Determine the (x, y) coordinate at the center of the cell enclosing the given text.  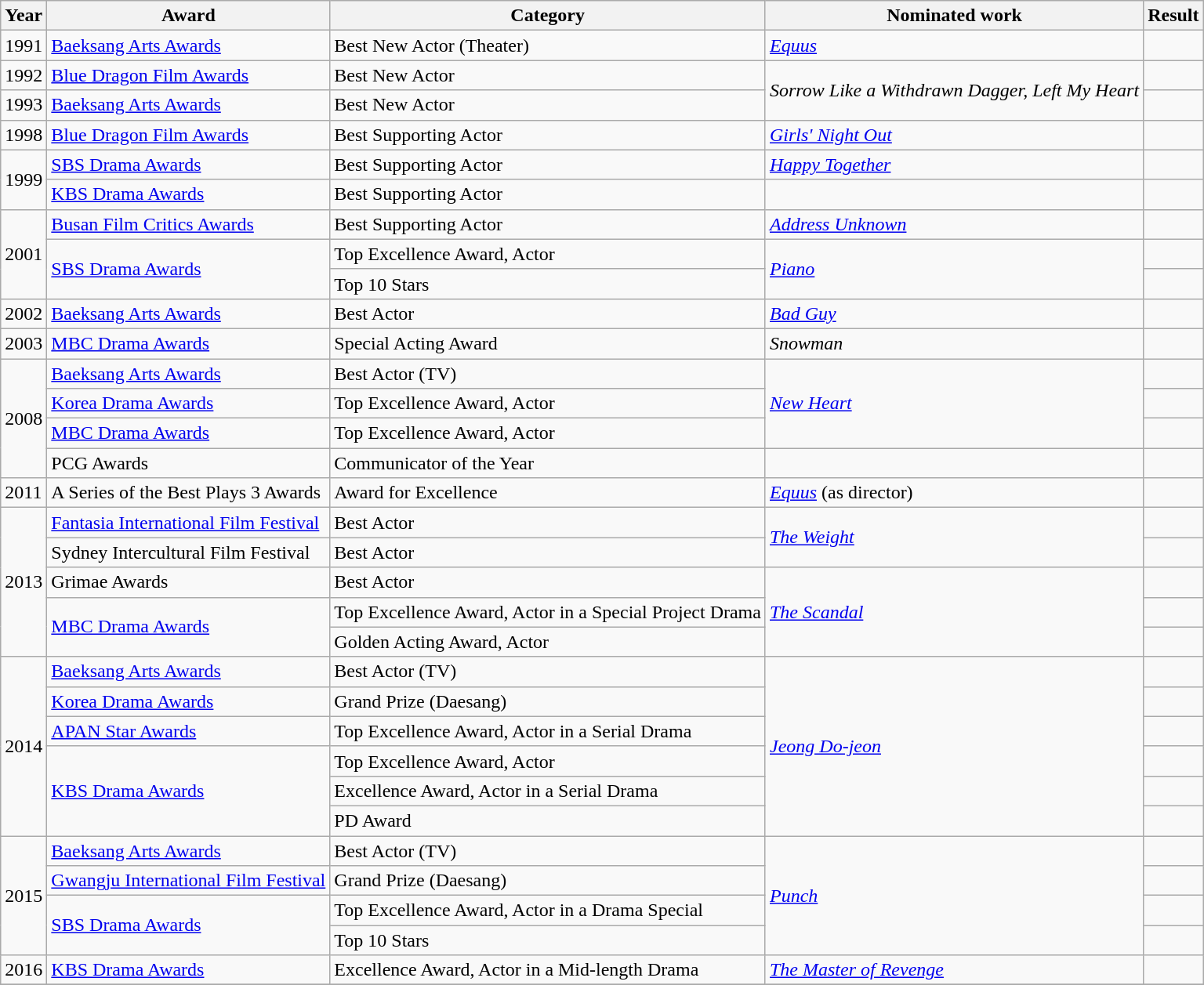
Nominated work (954, 16)
1992 (24, 75)
Girls' Night Out (954, 135)
Year (24, 16)
2003 (24, 343)
The Scandal (954, 612)
Bad Guy (954, 313)
Equus (as director) (954, 493)
2013 (24, 582)
2014 (24, 746)
PD Award (548, 820)
The Master of Revenge (954, 970)
2015 (24, 895)
Top Excellence Award, Actor in a Serial Drama (548, 731)
1998 (24, 135)
Jeong Do-jeon (954, 746)
Award (188, 16)
Category (548, 16)
1991 (24, 45)
A Series of the Best Plays 3 Awards (188, 493)
Equus (954, 45)
APAN Star Awards (188, 731)
PCG Awards (188, 463)
Happy Together (954, 165)
2008 (24, 418)
Gwangju International Film Festival (188, 881)
1999 (24, 179)
Special Acting Award (548, 343)
1993 (24, 105)
Fantasia International Film Festival (188, 523)
2016 (24, 970)
Top Excellence Award, Actor in a Special Project Drama (548, 612)
Busan Film Critics Awards (188, 224)
Punch (954, 895)
Sydney Intercultural Film Festival (188, 552)
Excellence Award, Actor in a Mid-length Drama (548, 970)
Piano (954, 269)
New Heart (954, 404)
2002 (24, 313)
The Weight (954, 538)
Golden Acting Award, Actor (548, 642)
Communicator of the Year (548, 463)
Best New Actor (Theater) (548, 45)
Snowman (954, 343)
2011 (24, 493)
Result (1173, 16)
Award for Excellence (548, 493)
Excellence Award, Actor in a Serial Drama (548, 791)
Address Unknown (954, 224)
2001 (24, 254)
Top Excellence Award, Actor in a Drama Special (548, 911)
Grimae Awards (188, 582)
Sorrow Like a Withdrawn Dagger, Left My Heart (954, 90)
